Locate the cell with the specified text and output its [x, y] center coordinate. 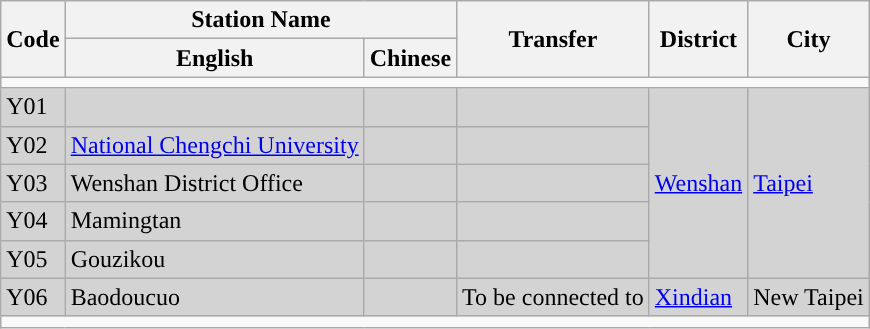
New Taipei [809, 297]
Y03 [33, 183]
Y04 [33, 221]
National Chengchi University [214, 145]
District [698, 39]
Transfer [554, 39]
Mamingtan [214, 221]
Wenshan [698, 183]
Chinese [410, 58]
Station Name [260, 20]
Taipei [809, 183]
Wenshan District Office [214, 183]
City [809, 39]
To be connected to [554, 297]
Code [33, 39]
Y02 [33, 145]
Y01 [33, 107]
Gouzikou [214, 259]
English [214, 58]
Baodoucuo [214, 297]
Y05 [33, 259]
Y06 [33, 297]
Xindian [698, 297]
